Locate the cell with the specified text and output its (x, y) center coordinate. 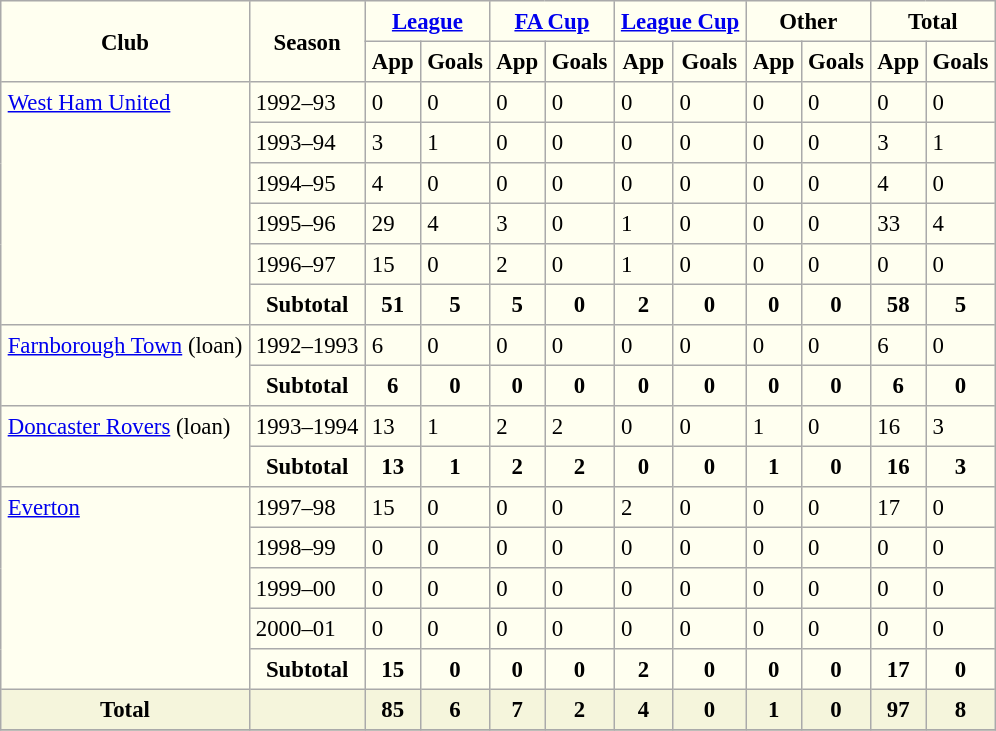
Club (125, 42)
1999–00 (307, 588)
Other (808, 21)
2000–01 (307, 628)
West Ham United (125, 204)
League (428, 21)
FA Cup (552, 21)
51 (392, 304)
8 (960, 709)
Season (307, 42)
7 (518, 709)
1995–96 (307, 223)
Doncaster Rovers (loan) (125, 446)
85 (392, 709)
1993–94 (307, 142)
Everton (125, 588)
1993–1994 (307, 426)
1998–99 (307, 547)
1996–97 (307, 264)
58 (898, 304)
33 (898, 223)
Farnborough Town (loan) (125, 366)
29 (392, 223)
1992–1993 (307, 345)
1994–95 (307, 183)
League Cup (680, 21)
1992–93 (307, 102)
97 (898, 709)
1997–98 (307, 507)
